Scan for the cell matching the given text and deliver its (X, Y) coordinate at center. 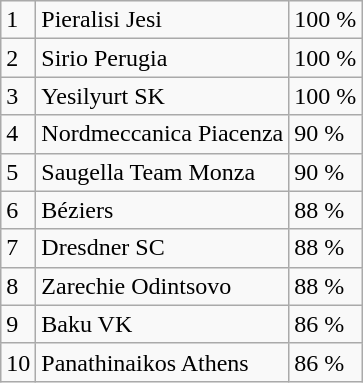
Nordmeccanica Piacenza (162, 134)
4 (18, 134)
8 (18, 286)
Saugella Team Monza (162, 172)
Pieralisi Jesi (162, 20)
9 (18, 324)
Panathinaikos Athens (162, 362)
10 (18, 362)
7 (18, 248)
Baku VK (162, 324)
1 (18, 20)
Dresdner SC (162, 248)
5 (18, 172)
Béziers (162, 210)
Yesilyurt SK (162, 96)
Sirio Perugia (162, 58)
Zarechie Odintsovo (162, 286)
6 (18, 210)
3 (18, 96)
2 (18, 58)
